From the cell containing the given text, extract its center point as [x, y] coordinate. 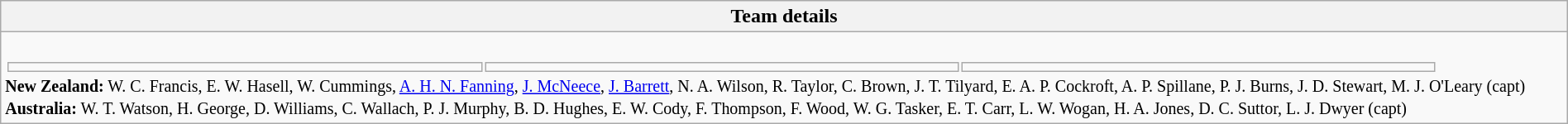
Team details [784, 17]
